Search for the cell housing the specified text and yield its (x, y) center coordinate. 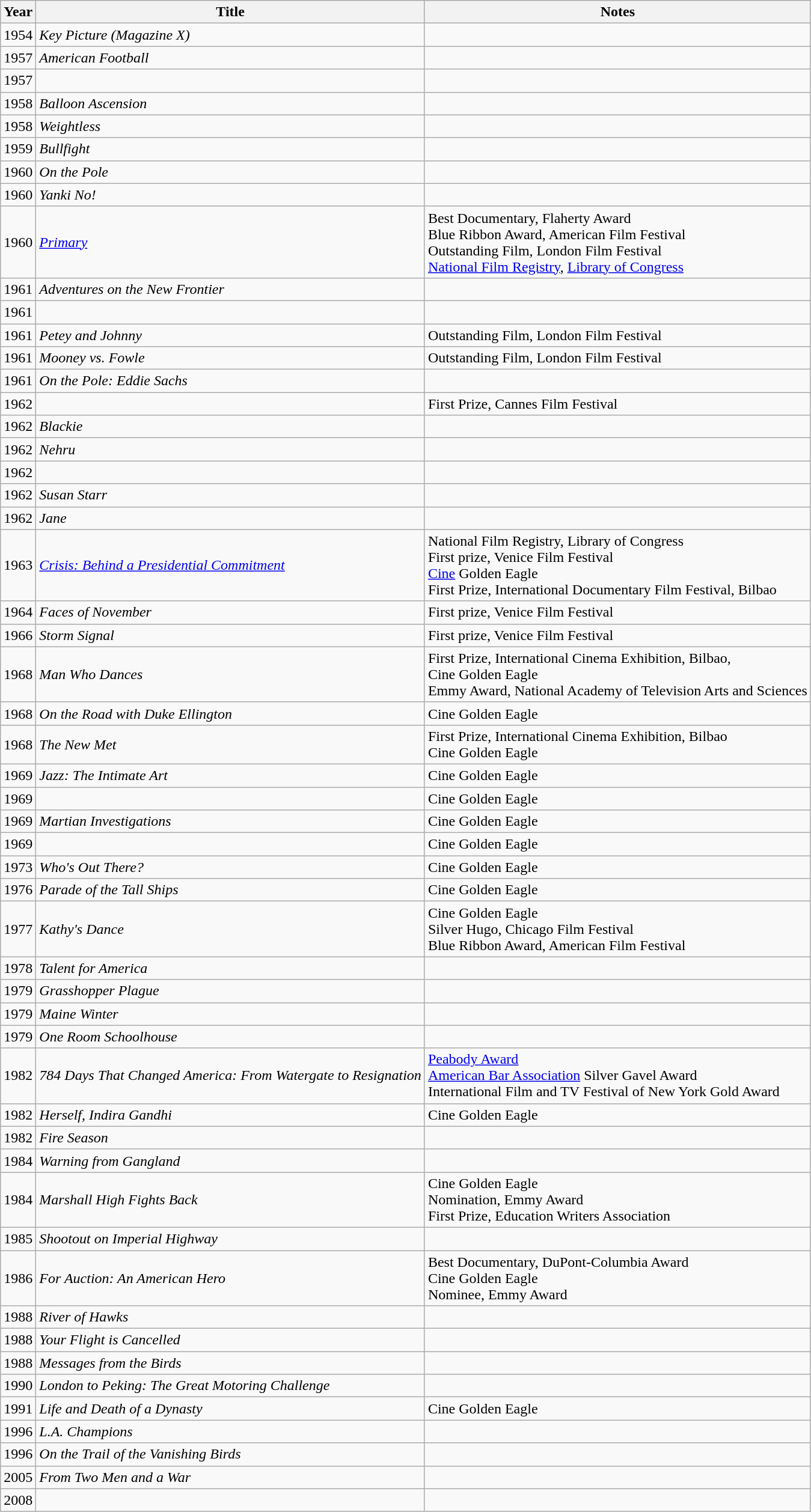
Maine Winter (231, 1014)
On the Pole: Eddie Sachs (231, 381)
L.A. Champions (231, 1431)
First Prize, International Cinema Exhibition, Bilbao,Cine Golden EagleEmmy Award, National Academy of Television Arts and Sciences (617, 674)
Jazz: The Intimate Art (231, 775)
First Prize, International Cinema Exhibition, BilbaoCine Golden Eagle (617, 744)
1991 (18, 1409)
Martian Investigations (231, 822)
Primary (231, 242)
Year (18, 12)
Messages from the Birds (231, 1363)
Peabody AwardAmerican Bar Association Silver Gavel AwardInternational Film and TV Festival of New York Gold Award (617, 1076)
Notes (617, 12)
Adventures on the New Frontier (231, 289)
Grasshopper Plague (231, 991)
From Two Men and a War (231, 1477)
Jane (231, 518)
Crisis: Behind a Presidential Commitment (231, 565)
Mooney vs. Fowle (231, 358)
1973 (18, 867)
Kathy's Dance (231, 929)
River of Hawks (231, 1317)
1966 (18, 635)
Title (231, 12)
Man Who Dances (231, 674)
Yanki No! (231, 195)
1978 (18, 968)
Fire Season (231, 1138)
Marshall High Fights Back (231, 1200)
On the Road with Duke Ellington (231, 713)
First Prize, Cannes Film Festival (617, 404)
London to Peking: The Great Motoring Challenge (231, 1386)
1964 (18, 612)
1954 (18, 35)
Faces of November (231, 612)
Warning from Gangland (231, 1160)
Parade of the Tall Ships (231, 890)
1985 (18, 1239)
Petey and Johnny (231, 335)
1976 (18, 890)
Blackie (231, 427)
For Auction: An American Hero (231, 1278)
One Room Schoolhouse (231, 1037)
Shootout on Imperial Highway (231, 1239)
On the Pole (231, 172)
Bullfight (231, 149)
Weightless (231, 126)
Cine Golden EagleNomination, Emmy AwardFirst Prize, Education Writers Association (617, 1200)
Storm Signal (231, 635)
1986 (18, 1278)
784 Days That Changed America: From Watergate to Resignation (231, 1076)
2008 (18, 1500)
1977 (18, 929)
1990 (18, 1386)
Cine Golden EagleSilver Hugo, Chicago Film FestivalBlue Ribbon Award, American Film Festival (617, 929)
Nehru (231, 450)
Key Picture (Magazine X) (231, 35)
Talent for America (231, 968)
American Football (231, 58)
The New Met (231, 744)
On the Trail of the Vanishing Birds (231, 1454)
Herself, Indira Gandhi (231, 1115)
Susan Starr (231, 495)
2005 (18, 1477)
Balloon Ascension (231, 103)
Best Documentary, DuPont-Columbia AwardCine Golden EagleNominee, Emmy Award (617, 1278)
1959 (18, 149)
1963 (18, 565)
Life and Death of a Dynasty (231, 1409)
Your Flight is Cancelled (231, 1340)
Who's Out There? (231, 867)
